From the cell containing the given text, extract its center point as (X, Y) coordinate. 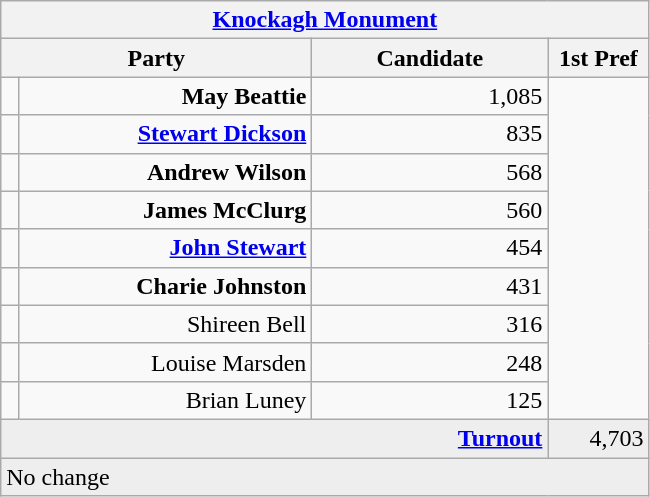
James McClurg (166, 210)
248 (430, 362)
Andrew Wilson (166, 172)
Stewart Dickson (166, 134)
Louise Marsden (166, 362)
Knockagh Monument (325, 20)
Charie Johnston (166, 286)
4,703 (598, 438)
1st Pref (598, 58)
316 (430, 324)
Brian Luney (166, 400)
568 (430, 172)
454 (430, 248)
John Stewart (166, 248)
May Beattie (166, 96)
No change (325, 477)
Party (156, 58)
835 (430, 134)
Turnout (274, 438)
560 (430, 210)
Candidate (430, 58)
1,085 (430, 96)
431 (430, 286)
Shireen Bell (166, 324)
125 (430, 400)
